Find where the given text appears and provide that cell's center as (x, y) coordinate. 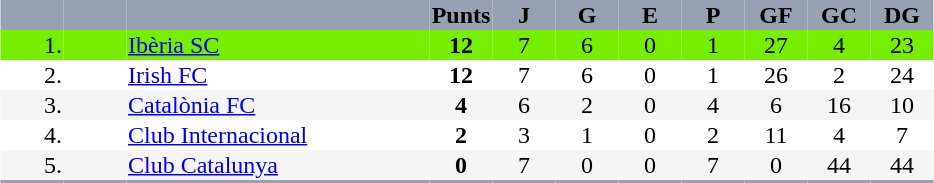
26 (776, 75)
G (588, 15)
Punts (462, 15)
GF (776, 15)
16 (840, 105)
3 (524, 135)
Club Internacional (278, 135)
11 (776, 135)
5. (32, 165)
27 (776, 45)
E (650, 15)
Catalònia FC (278, 105)
10 (902, 105)
1. (32, 45)
2. (32, 75)
J (524, 15)
DG (902, 15)
GC (840, 15)
23 (902, 45)
4. (32, 135)
24 (902, 75)
Club Catalunya (278, 165)
P (714, 15)
Irish FC (278, 75)
Ibèria SC (278, 45)
3. (32, 105)
